Locate the cell with the specified text and output its [X, Y] center coordinate. 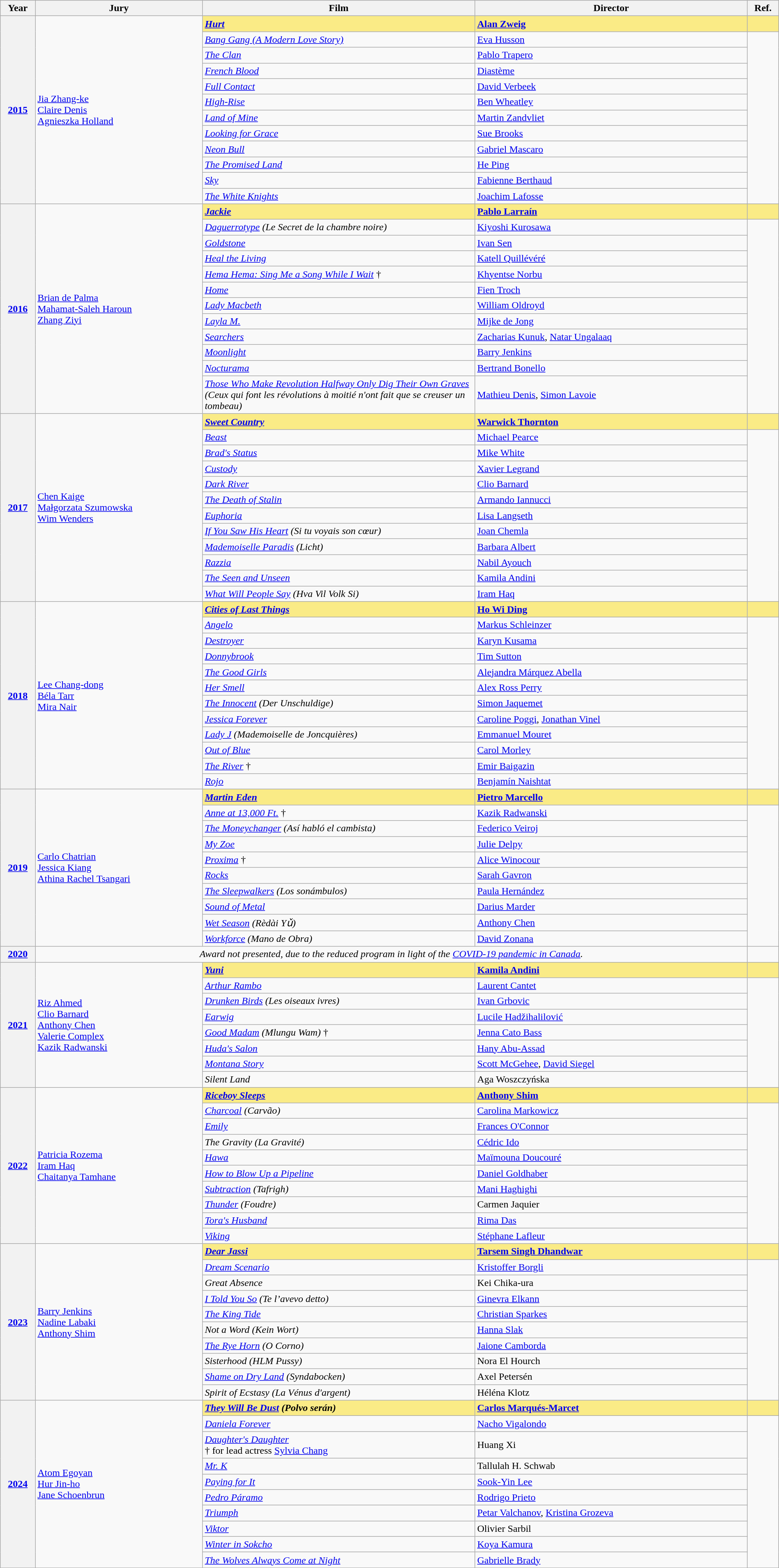
Triumph [339, 1513]
Heal the Living [339, 259]
Lisa Langseth [611, 516]
Pietro Marcello [611, 797]
Montana Story [339, 1064]
Director [611, 8]
Sarah Gavron [611, 875]
The Wolves Always Come at Night [339, 1560]
Alex Ross Perry [611, 687]
2017 [18, 507]
Hurt [339, 24]
Alejandra Márquez Abella [611, 672]
Koya Kamura [611, 1544]
Carlo ChatrianJessica KiangAthina Rachel Tsangari [119, 868]
Hawa [339, 1158]
How to Blow Up a Pipeline [339, 1173]
Martin Zandvliet [611, 118]
Stéphane Lafleur [611, 1236]
French Blood [339, 71]
Pedro Páramo [339, 1497]
Huang Xi [611, 1445]
Layla M. [339, 321]
Maïmouna Doucouré [611, 1158]
Charcoal (Carvão) [339, 1111]
Simon Jaquemet [611, 703]
Alan Zweig [611, 24]
Destroyer [339, 641]
Sound of Metal [339, 907]
Shame on Dry Land (Syndabocken) [339, 1377]
The Seen and Unseen [339, 578]
Carlos Marqués-Marcet [611, 1408]
Karyn Kusama [611, 641]
Mathieu Denis, Simon Lavoie [611, 395]
Sook-Yin Lee [611, 1482]
Wet Season (Rèdài Yǔ) [339, 923]
2023 [18, 1322]
Ref. [763, 8]
Clio Barnard [611, 484]
Moonlight [339, 352]
Aga Woszczyńska [611, 1079]
2019 [18, 868]
Out of Blue [339, 750]
Year [18, 8]
Zacharias Kunuk, Natar Ungalaaq [611, 337]
Diastème [611, 71]
2018 [18, 696]
Ivan Sen [611, 243]
Daguerrotype (Le Secret de la chambre noire) [339, 227]
Ginevra Elkann [611, 1298]
Brad's Status [339, 453]
Scott McGehee, David Siegel [611, 1064]
Jessica Forever [339, 719]
Those Who Make Revolution Halfway Only Dig Their Own Graves (Ceux qui font les révolutions à moitié n'ont fait que se creuser un tombeau) [339, 395]
They Will Be Dust (Polvo serán) [339, 1408]
The River † [339, 766]
Jackie [339, 212]
Winter in Sokcho [339, 1544]
Nacho Vigalondo [611, 1424]
Frances O'Connor [611, 1126]
Earwig [339, 1017]
Thunder (Foudre) [339, 1205]
Fien Troch [611, 290]
Emir Baigazin [611, 766]
Katell Quillévéré [611, 259]
Nabil Ayouch [611, 562]
Tim Sutton [611, 656]
Riz AhmedClio BarnardAnthony ChenValerie ComplexKazik Radwanski [119, 1025]
Paula Hernández [611, 891]
Christian Sparkes [611, 1314]
The Rye Horn (O Corno) [339, 1346]
Carolina Markowicz [611, 1111]
Petar Valchanov, Kristina Grozeva [611, 1513]
Carol Morley [611, 750]
Pablo Larraín [611, 212]
Julie Delpy [611, 844]
Cities of Last Things [339, 609]
Anthony Shim [611, 1095]
Markus Schleinzer [611, 625]
Federico Veiroj [611, 828]
Donnybrook [339, 656]
Joachim Lafosse [611, 196]
Land of Mine [339, 118]
Beast [339, 437]
Silent Land [339, 1079]
The Gravity (La Gravité) [339, 1142]
Award not presented, due to the reduced program in light of the COVID-19 pandemic in Canada. [391, 954]
Jia Zhang-keClaire DenisAgnieszka Holland [119, 110]
Mijke de Jong [611, 321]
Proxima † [339, 860]
Sue Brooks [611, 133]
Barry JenkinsNadine LabakiAnthony Shim [119, 1322]
My Zoe [339, 844]
If You Saw His Heart (Si tu voyais son cœur) [339, 531]
Rocks [339, 875]
Ben Wheatley [611, 102]
Tarsem Singh Dhandwar [611, 1251]
Kiyoshi Kurosawa [611, 227]
Daughter's Daughter† for lead actress Sylvia Chang [339, 1445]
Neon Bull [339, 149]
Gabriel Mascaro [611, 149]
Iram Haq [611, 594]
2020 [18, 954]
Bertrand Bonello [611, 368]
Alice Winocour [611, 860]
The King Tide [339, 1314]
Benjamín Naishtat [611, 782]
2024 [18, 1484]
Héléna Klotz [611, 1392]
Angelo [339, 625]
Jaione Camborda [611, 1346]
The Sleepwalkers (Los sonámbulos) [339, 891]
Spirit of Ecstasy (La Vénus d'argent) [339, 1392]
Michael Pearce [611, 437]
Daniela Forever [339, 1424]
Viking [339, 1236]
Custody [339, 468]
Cédric Ido [611, 1142]
Viktor [339, 1529]
Dear Jassi [339, 1251]
Rodrigo Prieto [611, 1497]
Mr. K [339, 1466]
2016 [18, 309]
Looking for Grace [339, 133]
I Told You So (Te l’avevo detto) [339, 1298]
Sweet Country [339, 421]
Her Smell [339, 687]
Rojo [339, 782]
Patricia RozemaIram HaqChaitanya Tamhane [119, 1165]
Not a Word (Kein Wort) [339, 1330]
Lucile Hadžihalilović [611, 1017]
2022 [18, 1165]
Drunken Birds (Les oiseaux ivres) [339, 1001]
Home [339, 290]
Caroline Poggi, Jonathan Vinel [611, 719]
Khyentse Norbu [611, 274]
Good Madam (Mlungu Wam) † [339, 1032]
Gabrielle Brady [611, 1560]
Euphoria [339, 516]
Anne at 13,000 Ft. † [339, 813]
Warwick Thornton [611, 421]
The Moneychanger (Así habló el cambista) [339, 828]
Eva Husson [611, 39]
The Good Girls [339, 672]
Jury [119, 8]
What Will People Say (Hva Vil Volk Si) [339, 594]
Jenna Cato Bass [611, 1032]
Kazik Radwanski [611, 813]
Lady Macbeth [339, 305]
Tora's Husband [339, 1220]
Brian de PalmaMahamat-Saleh HarounZhang Ziyi [119, 309]
Huda's Salon [339, 1048]
Kristoffer Borgli [611, 1267]
William Oldroyd [611, 305]
Sky [339, 180]
Great Absence [339, 1283]
Fabienne Berthaud [611, 180]
Chen KaigeMałgorzata SzumowskaWim Wenders [119, 507]
Nora El Hourch [611, 1361]
Lady J (Mademoiselle de Joncquières) [339, 735]
Full Contact [339, 86]
Hema Hema: Sing Me a Song While I Wait † [339, 274]
Yuni [339, 970]
Atom EgoyanHur Jin-hoJane Schoenbrun [119, 1484]
Armando Iannucci [611, 500]
Darius Marder [611, 907]
2015 [18, 110]
He Ping [611, 164]
The Innocent (Der Unschuldige) [339, 703]
Daniel Goldhaber [611, 1173]
Barbara Albert [611, 547]
High-Rise [339, 102]
Razzia [339, 562]
Tallulah H. Schwab [611, 1466]
Goldstone [339, 243]
Searchers [339, 337]
Mademoiselle Paradis (Licht) [339, 547]
Pablo Trapero [611, 55]
Subtraction (Tafrigh) [339, 1189]
Rima Das [611, 1220]
Film [339, 8]
Ho Wi Ding [611, 609]
Olivier Sarbil [611, 1529]
Axel Petersén [611, 1377]
The Death of Stalin [339, 500]
David Zonana [611, 939]
Laurent Cantet [611, 985]
2021 [18, 1025]
The White Knights [339, 196]
Nocturama [339, 368]
Bang Gang (A Modern Love Story) [339, 39]
Hanna Slak [611, 1330]
Riceboy Sleeps [339, 1095]
Mike White [611, 453]
Xavier Legrand [611, 468]
Emily [339, 1126]
Hany Abu-Assad [611, 1048]
Lee Chang-dongBéla TarrMira Nair [119, 696]
Arthur Rambo [339, 985]
Anthony Chen [611, 923]
Carmen Jaquier [611, 1205]
Ivan Grbovic [611, 1001]
Workforce (Mano de Obra) [339, 939]
Joan Chemla [611, 531]
Mani Haghighi [611, 1189]
Martin Eden [339, 797]
Barry Jenkins [611, 352]
Kei Chika-ura [611, 1283]
The Promised Land [339, 164]
Sisterhood (HLM Pussy) [339, 1361]
Dark River [339, 484]
Dream Scenario [339, 1267]
David Verbeek [611, 86]
Paying for It [339, 1482]
The Clan [339, 55]
Emmanuel Mouret [611, 735]
